Search for the cell housing the specified text and yield its (x, y) center coordinate. 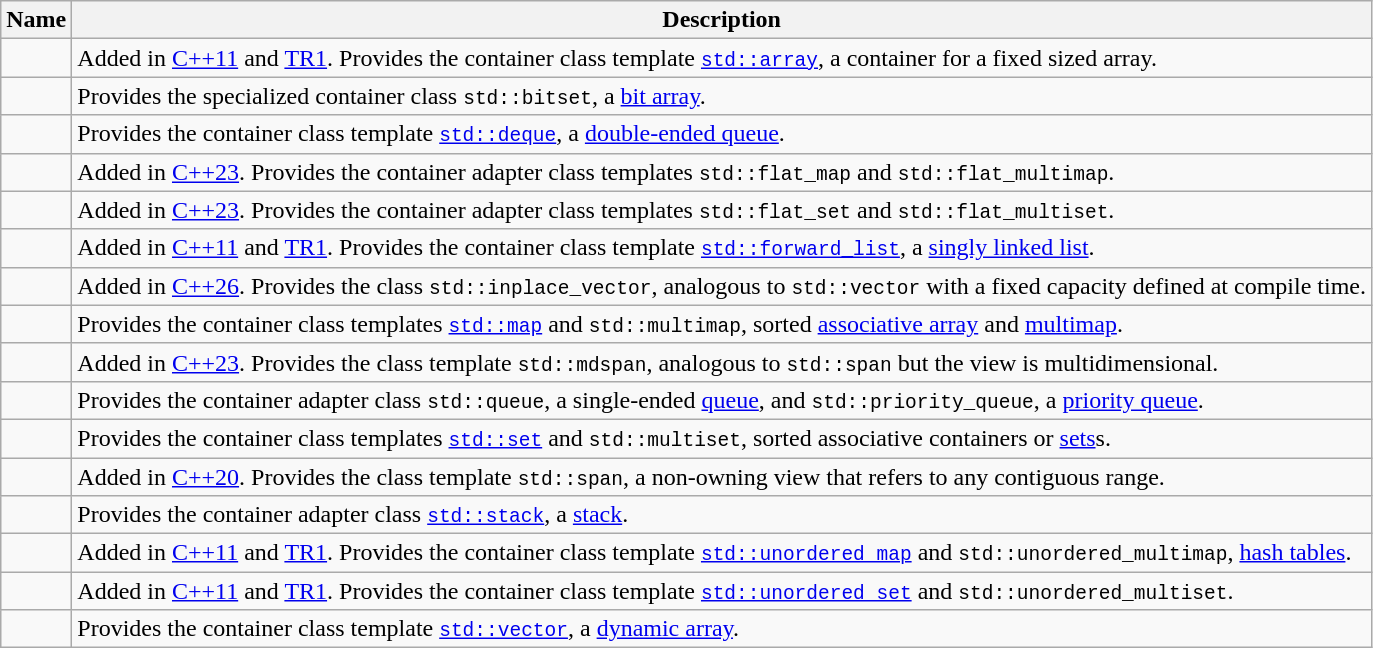
Added in C++23. Provides the class template std::mdspan, analogous to std::span but the view is multidimensional. (722, 362)
Description (722, 20)
Added in C++23. Provides the container adapter class templates std::flat_map and std::flat_multimap. (722, 172)
Provides the container adapter class std::stack, a stack. (722, 515)
Provides the container class templates std::map and std::multimap, sorted associative array and multimap. (722, 324)
Added in C++11 and TR1. Provides the container class template std::forward_list, a singly linked list. (722, 248)
Provides the container adapter class std::queue, a single-ended queue, and std::priority_queue, a priority queue. (722, 400)
Name (36, 20)
Provides the container class templates std::set and std::multiset, sorted associative containers or setss. (722, 438)
Provides the specialized container class std::bitset, a bit array. (722, 96)
Added in C++20. Provides the class template std::span, a non-owning view that refers to any contiguous range. (722, 477)
Added in C++11 and TR1. Provides the container class template std::unordered_map and std::unordered_multimap, hash tables. (722, 553)
Added in C++23. Provides the container adapter class templates std::flat_set and std::flat_multiset. (722, 210)
Provides the container class template std::deque, a double-ended queue. (722, 134)
Added in C++11 and TR1. Provides the container class template std::array, a container for a fixed sized array. (722, 58)
Added in C++11 and TR1. Provides the container class template std::unordered_set and std::unordered_multiset. (722, 591)
Provides the container class template std::vector, a dynamic array. (722, 629)
Added in C++26. Provides the class std::inplace_vector, analogous to std::vector with a fixed capacity defined at compile time. (722, 286)
